Pinpoint the cell where the given text exists, returning its (X, Y) midpoint coordinate. 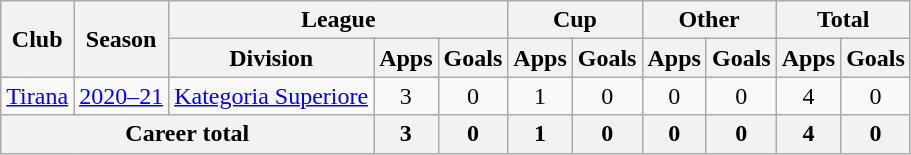
Kategoria Superiore (272, 96)
Other (709, 20)
2020–21 (122, 96)
Total (843, 20)
Career total (188, 134)
League (338, 20)
Tirana (38, 96)
Cup (575, 20)
Division (272, 58)
Season (122, 39)
Club (38, 39)
